Capture the cell that displays the provided text and extract its (X, Y) central coordinate. 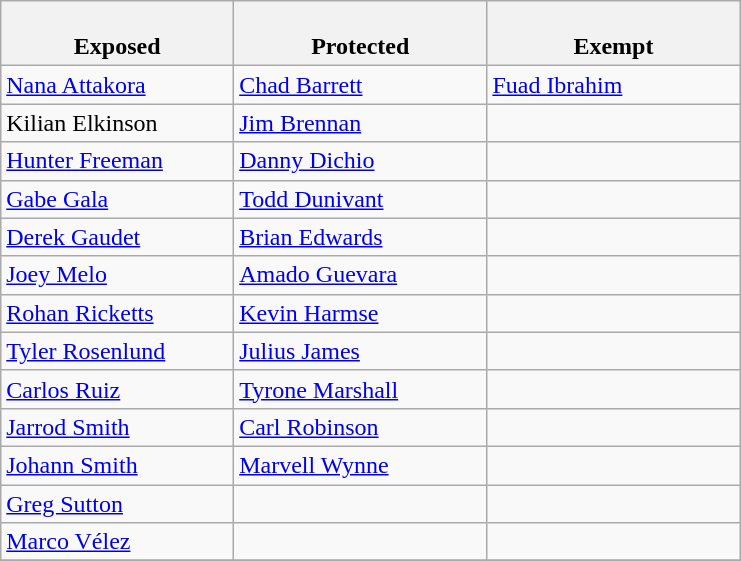
Nana Attakora (118, 85)
Marco Vélez (118, 542)
Fuad Ibrahim (614, 85)
Jarrod Smith (118, 427)
Carl Robinson (360, 427)
Johann Smith (118, 465)
Joey Melo (118, 275)
Danny Dichio (360, 161)
Gabe Gala (118, 199)
Amado Guevara (360, 275)
Marvell Wynne (360, 465)
Protected (360, 34)
Tyrone Marshall (360, 389)
Greg Sutton (118, 503)
Todd Dunivant (360, 199)
Exempt (614, 34)
Rohan Ricketts (118, 313)
Julius James (360, 351)
Hunter Freeman (118, 161)
Brian Edwards (360, 237)
Kilian Elkinson (118, 123)
Carlos Ruiz (118, 389)
Exposed (118, 34)
Jim Brennan (360, 123)
Kevin Harmse (360, 313)
Tyler Rosenlund (118, 351)
Derek Gaudet (118, 237)
Chad Barrett (360, 85)
